Find where the given text appears and provide that cell's center as [X, Y] coordinate. 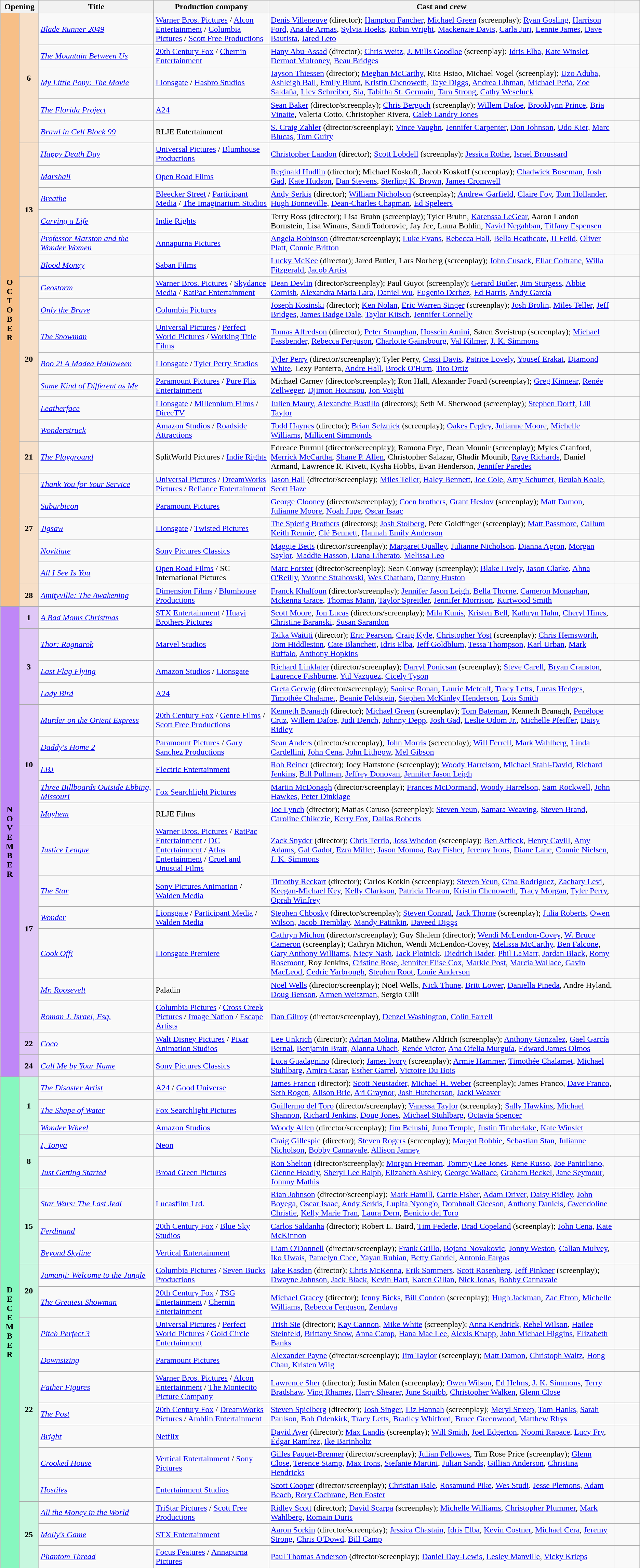
Columbia Pictures / Seven Bucks Productions [211, 1275]
The Disaster Artist [96, 1088]
Maggie Betts (director/screenplay); Margaret Qualley, Julianne Nicholson, Dianna Agron, Morgan Saylor, Maddie Hasson, Liana Liberato, Melissa Leo [441, 550]
20th Century Fox / DreamWorks Pictures / Amblin Entertainment [211, 1414]
The Shape of Water [96, 1110]
The Greatest Showman [96, 1302]
Universal Pictures / Perfect World Pictures / Working Title Films [211, 337]
Lionsgate / Twisted Pictures [211, 529]
Indie Rights [211, 221]
Michael Gracey (director); Jenny Bicks, Bill Condon (screenplay); Hugh Jackman, Zac Efron, Michelle Williams, Rebecca Ferguson, Zendaya [441, 1302]
17 [29, 929]
The Playground [96, 457]
A Bad Moms Christmas [96, 617]
Columbia Pictures [211, 310]
Michael Carney (director/screenplay); Ron Hall, Alexander Foard (screenplay); Greg Kinnear, Renée Zellweger, Djimon Hounsou, Jon Voight [441, 386]
Angela Robinson (director/screenplay); Luke Evans, Rebecca Hall, Bella Heathcote, JJ Feild, Oliver Platt, Connie Britton [441, 243]
Noël Wells (director/screenplay); Noël Wells, Nick Thune, Britt Lower, Daniella Pineda, Andre Hyland, Doug Benson, Armen Weitzman, Sergio Cilli [441, 989]
Warner Bros. Pictures / RatPac Entertainment / DC Entertainment / Atlas Entertainment / Cruel and Unusual Films [211, 850]
OCTOBER [10, 310]
Wonder [96, 918]
Amazon Studios / Lionsgate [211, 671]
Mr. Roosevelt [96, 989]
David Ayer (director); Max Landis (screenplay); Will Smith, Joel Edgerton, Noomi Rapace, Lucy Fry, Édgar Ramírez, Ike Barinholtz [441, 1436]
Paramount Pictures / Pure Flix Entertainment [211, 386]
20th Century Fox / TSG Entertainment / Chernin Entertainment [211, 1302]
Hostiles [96, 1490]
Ferdinand [96, 1231]
Paladin [211, 989]
15 [29, 1226]
Richard Linklater (director/screenplay); Darryl Ponicsan (screenplay); Steve Carell, Bryan Cranston, Laurence Fishburne, Yul Vazquez, Cicely Tyson [441, 671]
Marc Forster (director/screenplay); Sean Conway (screenplay); Blake Lively, Jason Clarke, Ahna O'Reilly, Yvonne Strahovski, Wes Chatham, Danny Huston [441, 573]
STX Entertainment [211, 1534]
Coco [96, 1044]
Phantom Thread [96, 1557]
Leatherface [96, 408]
Cast and crew [441, 7]
Beyond Skyline [96, 1253]
Netflix [211, 1436]
Sean Anders (director/screenplay), John Morris (screenplay); Will Ferrell, Mark Wahlberg, Linda Cardellini, John Cena, John Lithgow, Mel Gibson [441, 747]
20th Century Fox / Genre Films / Scott Free Productions [211, 720]
Universal Pictures / Perfect World Pictures / Gold Circle Entertainment [211, 1333]
The Mountain Between Us [96, 56]
Craig Gillespie (director); Steven Rogers (screenplay); Margot Robbie, Sebastian Stan, Julianne Nicholson, Bobby Cannavale, Allison Janney [441, 1145]
Molly's Game [96, 1534]
Crooked House [96, 1463]
Bleecker Street / Participant Media / The Imaginarium Studios [211, 198]
Happy Death Day [96, 154]
Lionsgate Premiere [211, 954]
SplitWorld Pictures / Indie Rights [211, 457]
Murder on the Orient Express [96, 720]
Lionsgate / Tyler Perry Studios [211, 364]
Jumanji: Welcome to the Jungle [96, 1275]
Mayhem [96, 814]
6 [29, 78]
Bright [96, 1436]
Roman J. Israel, Esq. [96, 1016]
Lucasfilm Ltd. [211, 1204]
Only the Brave [96, 310]
Geostorm [96, 287]
TriStar Pictures / Scott Free Productions [211, 1512]
Entertainment Studios [211, 1490]
STX Entertainment / Huayi Brothers Pictures [211, 617]
Open Road Films [211, 176]
LBJ [96, 769]
20th Century Fox / Chernin Entertainment [211, 56]
Aaron Sorkin (director/screenplay); Jessica Chastain, Idris Elba, Kevin Costner, Michael Cera, Jeremy Strong, Chris O'Dowd, Bill Camp [441, 1534]
S. Craig Zahler (director/screenplay); Vince Vaughn, Jennifer Carpenter, Don Johnson, Udo Kier, Marc Blucas, Tom Guiry [441, 132]
Boo 2! A Madea Halloween [96, 364]
24 [29, 1065]
Jason Hall (director/screenplay); Miles Teller, Haley Bennett, Joe Cole, Amy Schumer, Beulah Koale, Scott Haze [441, 484]
Electric Entertainment [211, 769]
Carlos Saldanha (director); Robert L. Baird, Tim Federle, Brad Copeland (screenplay); John Cena, Kate McKinnon [441, 1231]
My Little Pony: The Movie [96, 83]
The Florida Project [96, 109]
Thor: Ragnarok [96, 644]
Sony Pictures Animation / Walden Media [211, 891]
Warner Bros. Pictures / Skydance Media / RatPac Entertainment [211, 287]
Blade Runner 2049 [96, 29]
All the Money in the World [96, 1512]
Last Flag Flying [96, 671]
Todd Haynes (director); Brian Selznick (screenplay); Oakes Fegley, Julianne Moore, Michelle Williams, Millicent Simmonds [441, 430]
Production company [211, 7]
Lionsgate / Millennium Films / DirecTV [211, 408]
Marvel Studios [211, 644]
Lady Bird [96, 693]
Dimension Films / Blumhouse Productions [211, 595]
Joe Lynch (director); Matias Caruso (screenplay); Steven Yeun, Samara Weaving, Steven Brand, Caroline Chikezie, Kerry Fox, Dallas Roberts [441, 814]
Focus Features / Annapurna Pictures [211, 1557]
Lionsgate / Hasbro Studios [211, 83]
Brawl in Cell Block 99 [96, 132]
Woody Allen (director/screenplay); Jim Belushi, Juno Temple, Justin Timberlake, Kate Winslet [441, 1128]
The Spierig Brothers (directors); Josh Stolberg, Pete Goldfinger (screenplay); Matt Passmore, Callum Keith Rennie, Clé Bennett, Hannah Emily Anderson [441, 529]
Cook Off! [96, 954]
Downsizing [96, 1360]
Annapurna Pictures [211, 243]
Novitiate [96, 550]
Star Wars: The Last Jedi [96, 1204]
Wonder Wheel [96, 1128]
Wonderstruck [96, 430]
DECEMBER [10, 1322]
Marshall [96, 176]
Breathe [96, 198]
Saban Films [211, 265]
Ridley Scott (director); David Scarpa (screenplay); Michelle Williams, Christopher Plummer, Mark Wahlberg, Romain Duris [441, 1512]
George Clooney (director/screenplay); Coen brothers, Grant Heslov (screenplay); Matt Damon, Julianne Moore, Noah Jupe, Oscar Isaac [441, 506]
Warner Bros. Pictures / Alcon Entertainment / Columbia Pictures / Scott Free Productions [211, 29]
Julien Maury, Alexandre Bustillo (directors); Seth M. Sherwood (screenplay); Stephen Dorff, Lili Taylor [441, 408]
Three Billboards Outside Ebbing, Missouri [96, 792]
10 [29, 765]
The Post [96, 1414]
A24 / Good Universe [211, 1088]
Father Figures [96, 1387]
Title [96, 7]
3 [29, 666]
21 [29, 457]
NOVEMBER [10, 841]
Scott Cooper (director/screenplay); Christian Bale, Rosamund Pike, Wes Studi, Jesse Plemons, Adam Beach, Rory Cochrane, Ben Foster [441, 1490]
Lionsgate / Participant Media / Walden Media [211, 918]
Warner Bros. Pictures / Alcon Entertainment / The Montecito Picture Company [211, 1387]
Open Road Films / SC International Pictures [211, 573]
The Snowman [96, 337]
Professor Marston and the Wonder Women [96, 243]
Broad Green Pictures [211, 1172]
The Star [96, 891]
Neon [211, 1145]
All I See Is You [96, 573]
Pitch Perfect 3 [96, 1333]
28 [29, 595]
Opening [19, 7]
Scott Moore, Jon Lucas (directors/screenplay); Mila Kunis, Kristen Bell, Kathryn Hahn, Cheryl Hines, Christine Baranski, Susan Sarandon [441, 617]
Jigsaw [96, 529]
Walt Disney Pictures / Pixar Animation Studios [211, 1044]
Columbia Pictures / Cross Creek Pictures / Image Nation / Escape Artists [211, 1016]
I, Tonya [96, 1145]
Daddy's Home 2 [96, 747]
Universal Pictures / DreamWorks Pictures / Reliance Entertainment [211, 484]
13 [29, 210]
Thank You for Your Service [96, 484]
Alexander Payne (director/screenplay); Jim Taylor (screenplay); Matt Damon, Christoph Waltz, Hong Chau, Kristen Wiig [441, 1360]
Amazon Studios [211, 1128]
Just Getting Started [96, 1172]
Call Me by Your Name [96, 1065]
Same Kind of Different as Me [96, 386]
Amityville: The Awakening [96, 595]
Paramount Pictures / Gary Sanchez Productions [211, 747]
Universal Pictures / Blumhouse Productions [211, 154]
8 [29, 1161]
Carving a Life [96, 221]
RLJE Entertainment [211, 132]
Christopher Landon (director); Scott Lobdell (screenplay); Jessica Rothe, Israel Broussard [441, 154]
Vertical Entertainment / Sony Pictures [211, 1463]
25 [29, 1534]
Justice League [96, 850]
Dan Gilroy (director/screenplay), Denzel Washington, Colin Farrell [441, 1016]
20th Century Fox / Blue Sky Studios [211, 1231]
Blood Money [96, 265]
RLJE Films [211, 814]
Suburbicon [96, 506]
Vertical Entertainment [211, 1253]
Lucky McKee (director); Jared Butler, Lars Norberg (screenplay); John Cusack, Ellar Coltrane, Willa Fitzgerald, Jacob Artist [441, 265]
Martin McDonagh (director/screenplay); Frances McDormand, Woody Harrelson, Sam Rockwell, John Hawkes, Peter Dinklage [441, 792]
Hany Abu-Assad (director); Chris Weitz, J. Mills Goodloe (screenplay); Idris Elba, Kate Winslet, Dermot Mulroney, Beau Bridges [441, 56]
Amazon Studios / Roadside Attractions [211, 430]
27 [29, 529]
Paul Thomas Anderson (director/screenplay); Daniel Day-Lewis, Lesley Manville, Vicky Krieps [441, 1557]
